Return (x, y) of the center of cell containing provided text 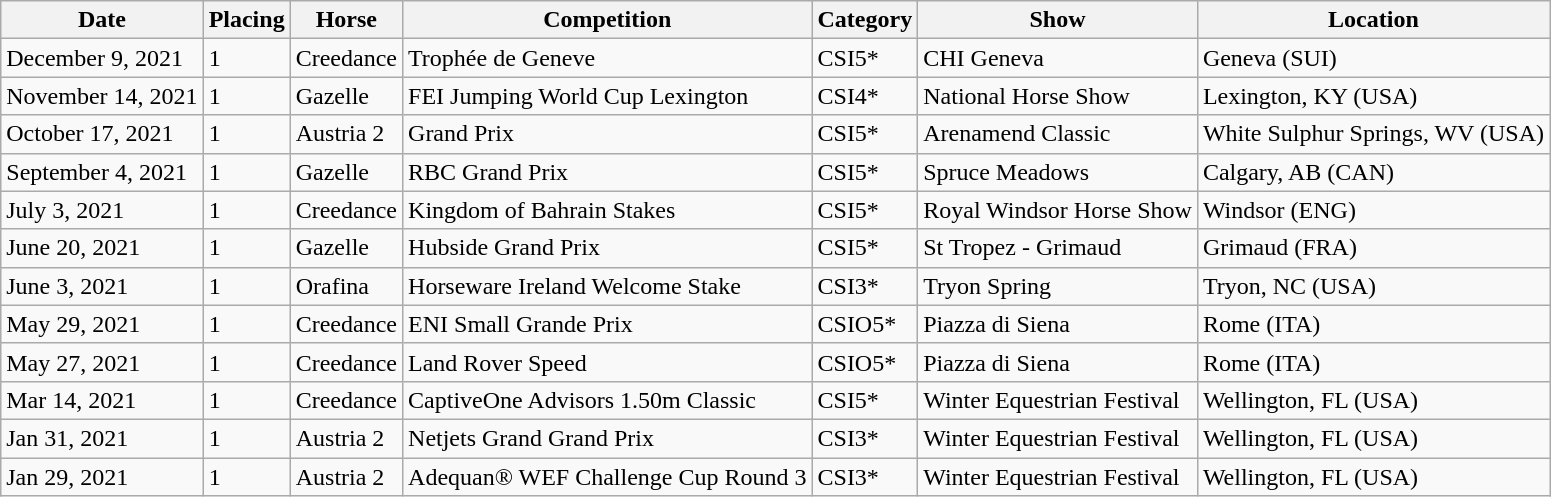
May 27, 2021 (102, 362)
November 14, 2021 (102, 96)
Category (865, 20)
FEI Jumping World Cup Lexington (608, 96)
RBC Grand Prix (608, 172)
September 4, 2021 (102, 172)
St Tropez - Grimaud (1058, 248)
Adequan® WEF Challenge Cup Round 3 (608, 477)
Trophée de Geneve (608, 58)
Orafina (346, 286)
July 3, 2021 (102, 210)
Location (1373, 20)
CHI Geneva (1058, 58)
May 29, 2021 (102, 324)
June 3, 2021 (102, 286)
Jan 29, 2021 (102, 477)
Tryon, NC (USA) (1373, 286)
National Horse Show (1058, 96)
Lexington, KY (USA) (1373, 96)
Royal Windsor Horse Show (1058, 210)
Tryon Spring (1058, 286)
Show (1058, 20)
Jan 31, 2021 (102, 438)
CaptiveOne Advisors 1.50m Classic (608, 400)
White Sulphur Springs, WV (USA) (1373, 134)
Grand Prix (608, 134)
CSI4* (865, 96)
Horseware Ireland Welcome Stake (608, 286)
Calgary, AB (CAN) (1373, 172)
Spruce Meadows (1058, 172)
Land Rover Speed (608, 362)
Competition (608, 20)
Netjets Grand Grand Prix (608, 438)
Placing (246, 20)
Horse (346, 20)
Geneva (SUI) (1373, 58)
Kingdom of Bahrain Stakes (608, 210)
Grimaud (FRA) (1373, 248)
Hubside Grand Prix (608, 248)
ENI Small Grande Prix (608, 324)
Arenamend Classic (1058, 134)
October 17, 2021 (102, 134)
Windsor (ENG) (1373, 210)
June 20, 2021 (102, 248)
December 9, 2021 (102, 58)
Mar 14, 2021 (102, 400)
Date (102, 20)
